Return the [x, y] coordinate for the center point of the cell that contains the specified text.  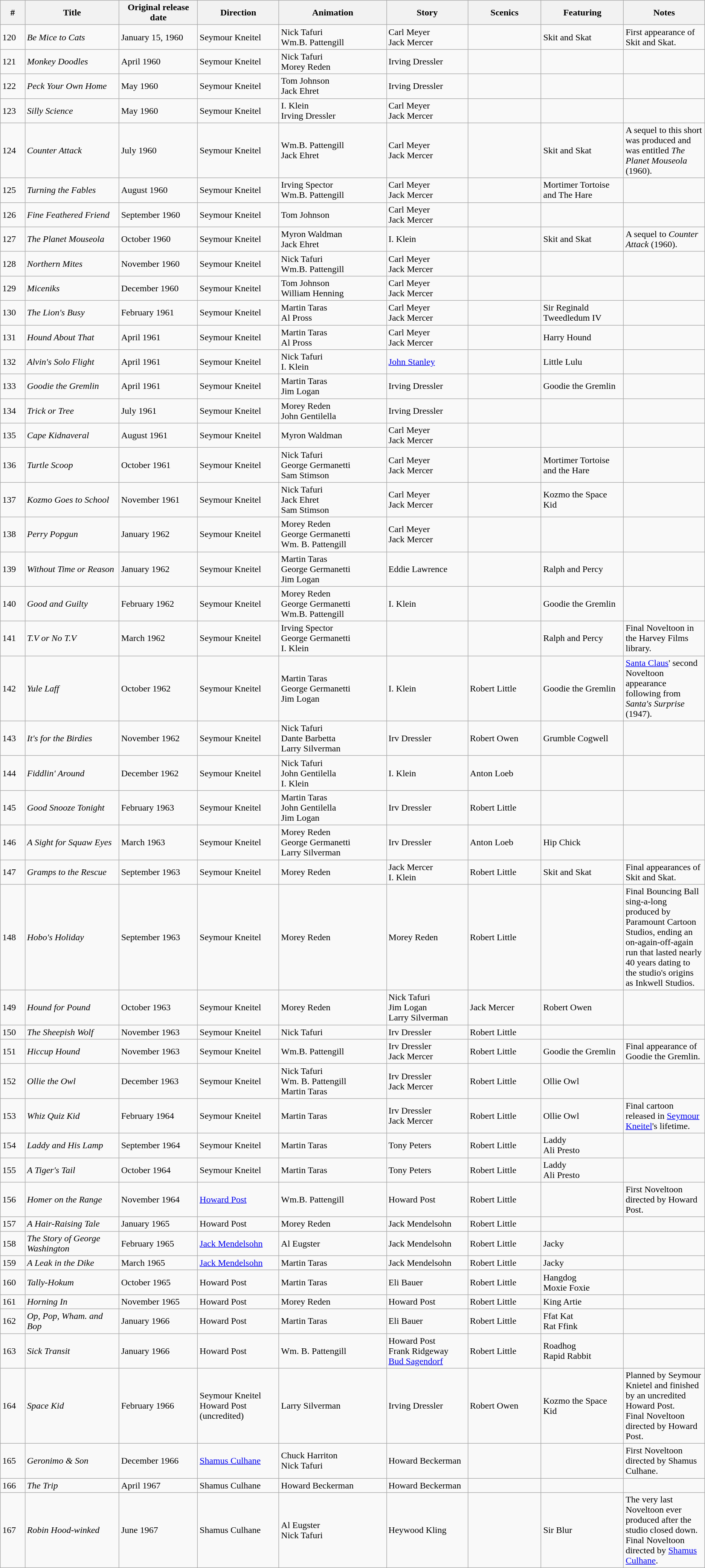
134 [13, 411]
November 1962 [158, 738]
125 [13, 190]
Mortimer Tortoise and the Hare [582, 465]
December 1960 [158, 288]
RoadhogRapid Rabbit [582, 1351]
Tom Johnson [333, 215]
October 1962 [158, 688]
The very last Noveltoon ever produced after the studio closed down. Final Noveltoon directed by Shamus Culhane. [664, 1530]
133 [13, 387]
Monkey Doodles [72, 62]
Martin TarasJim Logan [333, 387]
First Noveltoon directed by Shamus Culhane. [664, 1461]
145 [13, 808]
October 1964 [158, 1170]
Fine Feathered Friend [72, 215]
It's for the Birdies [72, 738]
March 1963 [158, 842]
Northern Mites [72, 264]
Nick TafuriMorey Reden [333, 62]
165 [13, 1461]
Notes [664, 13]
April 1960 [158, 62]
157 [13, 1224]
November 1961 [158, 500]
The Trip [72, 1485]
135 [13, 436]
Direction [238, 13]
November 1965 [158, 1302]
November 1960 [158, 264]
154 [13, 1146]
Robin Hood-winked [72, 1530]
February 1964 [158, 1116]
Silly Science [72, 111]
Jack Mercer [505, 1008]
The Sheepish Wolf [72, 1032]
156 [13, 1199]
Myron Waldman [333, 436]
Ollie the Owl [72, 1081]
February 1961 [158, 313]
144 [13, 773]
HangdogMoxie Foxie [582, 1282]
Original release date [158, 13]
Jack MercerI. Klein [427, 872]
I. KleinIrving Dressler [333, 111]
October 1963 [158, 1008]
Heywood Kling [427, 1530]
Final appearance of Goodie the Gremlin. [664, 1051]
December 1963 [158, 1081]
Morey RedenGeorge GermanettiWm.B. Pattengill [333, 604]
Yule Laff [72, 688]
163 [13, 1351]
Hound About That [72, 337]
Hiccup Hound [72, 1051]
The Planet Mouseola [72, 239]
Homer on the Range [72, 1199]
Final cartoon released in Seymour Kneitel's lifetime. [664, 1116]
Howard PostFrank RidgewayBud Sagendorf [427, 1351]
143 [13, 738]
Morey RedenGeorge GermanettiWm. B. Pattengill [333, 534]
Nick TafuriWm. B. PattengillMartin Taras [333, 1081]
Al Eugster [333, 1244]
Larry Silverman [333, 1406]
151 [13, 1051]
166 [13, 1485]
127 [13, 239]
Al EugsterNick Tafuri [333, 1530]
A sequel to this short was produced and was entitled The Planet Mouseola (1960). [664, 150]
Without Time or Reason [72, 569]
Space Kid [72, 1406]
Hound for Pound [72, 1008]
121 [13, 62]
Cape Kidnaveral [72, 436]
November 1964 [158, 1199]
A Hair-Raising Tale [72, 1224]
Horning In [72, 1302]
Morey RedenGeorge GermanettiLarry Silverman [333, 842]
Featuring [582, 13]
164 [13, 1406]
February 1965 [158, 1244]
Title [72, 13]
Sir Blur [582, 1530]
October 1961 [158, 465]
148 [13, 938]
The Lion's Busy [72, 313]
Irving SpectorGeorge GermanettiI. Klein [333, 638]
Nick TafuriGeorge GermanettiSam Stimson [333, 465]
123 [13, 111]
Morey RedenJohn Gentilella [333, 411]
Turning the Fables [72, 190]
Tally-Hokum [72, 1282]
Laddy and His Lamp [72, 1146]
120 [13, 37]
Final Noveltoon in the Harvey Films library. [664, 638]
Counter Attack [72, 150]
Final appearances of Skit and Skat. [664, 872]
142 [13, 688]
July 1960 [158, 150]
A Tiger's Tail [72, 1170]
February 1963 [158, 808]
October 1960 [158, 239]
Wm. B. Pattengill [333, 1351]
161 [13, 1302]
Wm.B. PattengillJack Ehret [333, 150]
128 [13, 264]
Gramps to the Rescue [72, 872]
136 [13, 465]
Santa Claus' second Noveltoon appearance following from Santa's Surprise (1947). [664, 688]
131 [13, 337]
124 [13, 150]
Trick or Tree [72, 411]
# [13, 13]
138 [13, 534]
122 [13, 86]
167 [13, 1530]
Op, Pop, Wham. and Bop [72, 1321]
Kozmo Goes to School [72, 500]
Irving SpectorWm.B. Pattengill [333, 190]
Animation [333, 13]
Little Lulu [582, 362]
Chuck HarritonNick Tafuri [333, 1461]
Story [427, 13]
Sick Transit [72, 1351]
Seymour KneitelHoward Post (uncredited) [238, 1406]
146 [13, 842]
September 1960 [158, 215]
158 [13, 1244]
December 1962 [158, 773]
Geronimo & Son [72, 1461]
Hobo's Holiday [72, 938]
June 1967 [158, 1530]
Tom JohnsonWilliam Henning [333, 288]
Nick TafuriJim LoganLarry Silverman [427, 1008]
Nick TafuriJack EhretSam Stimson [333, 500]
First appearance of Skit and Skat. [664, 37]
John Stanley [427, 362]
T.V or No T.V [72, 638]
Good Snooze Tonight [72, 808]
139 [13, 569]
Peck Your Own Home [72, 86]
162 [13, 1321]
The Story of George Washington [72, 1244]
149 [13, 1008]
160 [13, 1282]
Myron WaldmanJack Ehret [333, 239]
March 1962 [158, 638]
159 [13, 1263]
July 1961 [158, 411]
Harry Hound [582, 337]
132 [13, 362]
October 1965 [158, 1282]
Sir Reginald Tweedledum IV [582, 313]
Be Mice to Cats [72, 37]
January 15, 1960 [158, 37]
130 [13, 313]
Tom JohnsonJack Ehret [333, 86]
153 [13, 1116]
Nick TafuriI. Klein [333, 362]
Grumble Cogwell [582, 738]
December 1966 [158, 1461]
Good and Guilty [72, 604]
Fiddlin' Around [72, 773]
Whiz Quiz Kid [72, 1116]
First Noveltoon directed by Howard Post. [664, 1199]
Planned by Seymour Knietel and finished by an uncredited Howard Post.Final Noveltoon directed by Howard Post. [664, 1406]
155 [13, 1170]
Mortimer Tortoise and The Hare [582, 190]
Nick TafuriJohn GentilellaI. Klein [333, 773]
August 1960 [158, 190]
January 1965 [158, 1224]
February 1962 [158, 604]
Nick Tafuri [333, 1032]
A Leak in the Dike [72, 1263]
Alvin's Solo Flight [72, 362]
Eddie Lawrence [427, 569]
126 [13, 215]
March 1965 [158, 1263]
February 1966 [158, 1406]
Turtle Scoop [72, 465]
A sequel to Counter Attack (1960). [664, 239]
September 1964 [158, 1146]
A Sight for Squaw Eyes [72, 842]
Miceniks [72, 288]
Ffat KatRat Ffink [582, 1321]
152 [13, 1081]
King Artie [582, 1302]
Martin TarasJohn GentilellaJim Logan [333, 808]
August 1961 [158, 436]
140 [13, 604]
150 [13, 1032]
Nick TafuriDante BarbettaLarry Silverman [333, 738]
Hip Chick [582, 842]
April 1967 [158, 1485]
Scenics [505, 13]
141 [13, 638]
Perry Popgun [72, 534]
129 [13, 288]
147 [13, 872]
137 [13, 500]
